Search for the cell housing the specified text and yield its [x, y] center coordinate. 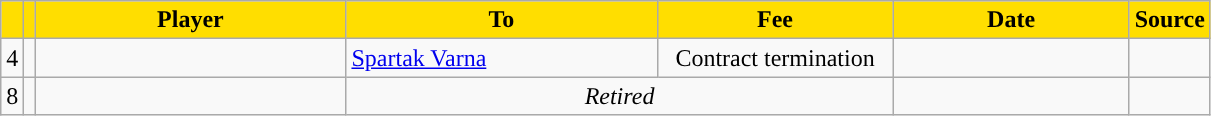
Source [1170, 20]
Retired [620, 96]
Fee [775, 20]
8 [12, 96]
Date [1011, 20]
Player [190, 20]
Contract termination [775, 58]
To [502, 20]
4 [12, 58]
Spartak Varna [502, 58]
